Output the [x, y] coordinate of the center of the cell containing the given text.  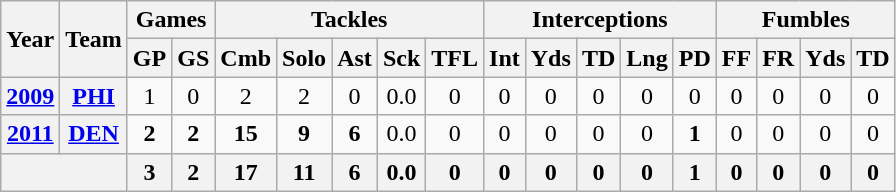
TFL [455, 58]
3 [149, 172]
GP [149, 58]
Int [505, 58]
DEN [94, 134]
Tackles [350, 20]
15 [246, 134]
2009 [30, 96]
PHI [94, 96]
PD [694, 58]
GS [194, 58]
Solo [304, 58]
2011 [30, 134]
Fumbles [806, 20]
11 [304, 172]
FF [736, 58]
17 [246, 172]
Lng [647, 58]
FR [778, 58]
Interceptions [600, 20]
Games [170, 20]
Year [30, 39]
Ast [355, 58]
9 [304, 134]
Cmb [246, 58]
Sck [401, 58]
Team [94, 39]
